Pinpoint the cell where the given text exists, returning its [x, y] midpoint coordinate. 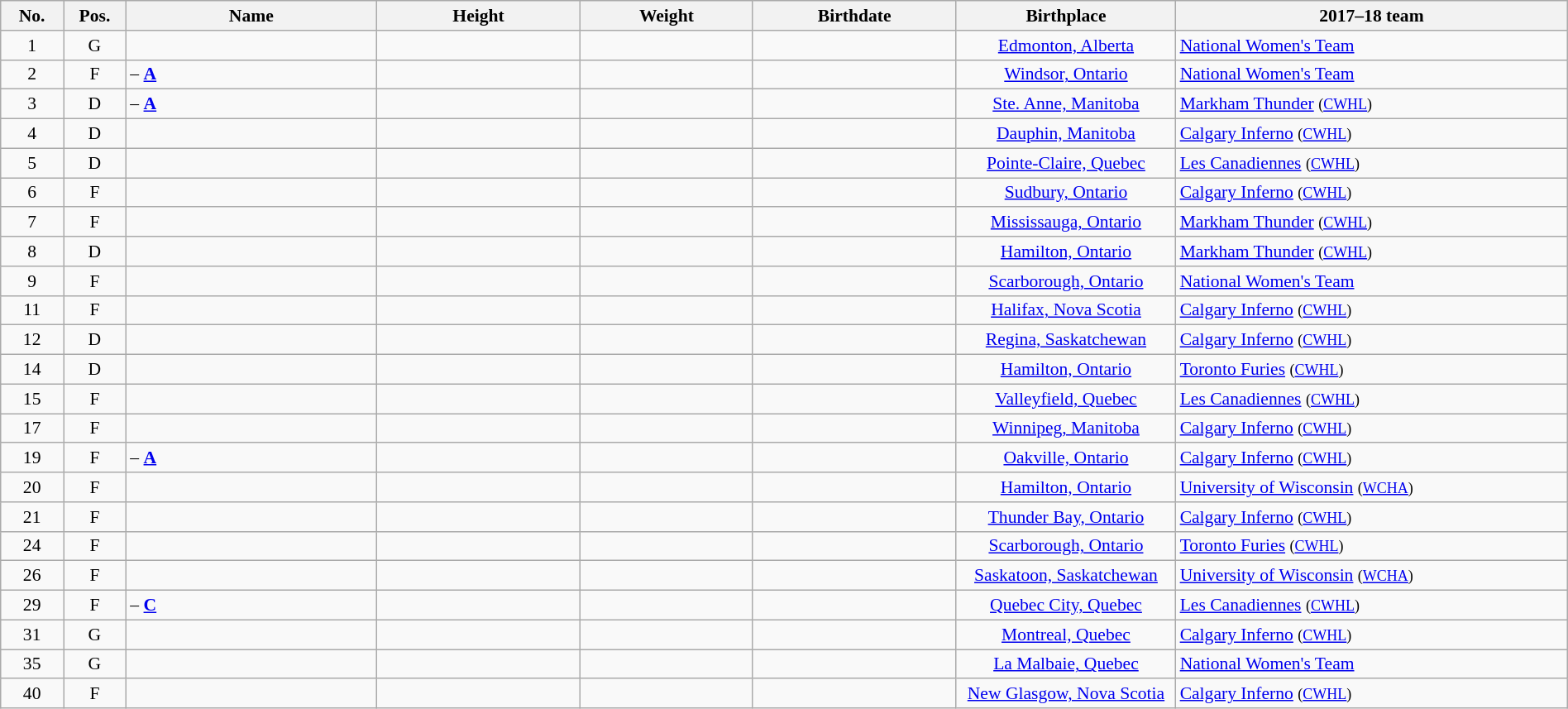
12 [32, 340]
20 [32, 487]
19 [32, 458]
Windsor, Ontario [1065, 74]
2017–18 team [1372, 16]
Height [478, 16]
40 [32, 694]
17 [32, 429]
New Glasgow, Nova Scotia [1065, 694]
2 [32, 74]
26 [32, 576]
No. [32, 16]
35 [32, 664]
6 [32, 193]
Montreal, Quebec [1065, 635]
1 [32, 46]
Birthdate [854, 16]
3 [32, 104]
Pointe-Claire, Quebec [1065, 163]
– C [251, 606]
La Malbaie, Quebec [1065, 664]
8 [32, 252]
Mississauga, Ontario [1065, 223]
Edmonton, Alberta [1065, 46]
5 [32, 163]
Ste. Anne, Manitoba [1065, 104]
Birthplace [1065, 16]
7 [32, 223]
15 [32, 399]
Regina, Saskatchewan [1065, 340]
Name [251, 16]
Pos. [95, 16]
14 [32, 370]
Halifax, Nova Scotia [1065, 310]
11 [32, 310]
29 [32, 606]
9 [32, 281]
Saskatoon, Saskatchewan [1065, 576]
21 [32, 517]
Quebec City, Quebec [1065, 606]
31 [32, 635]
Winnipeg, Manitoba [1065, 429]
4 [32, 134]
Weight [667, 16]
Valleyfield, Quebec [1065, 399]
24 [32, 546]
Thunder Bay, Ontario [1065, 517]
Dauphin, Manitoba [1065, 134]
Sudbury, Ontario [1065, 193]
Oakville, Ontario [1065, 458]
